Determine the (X, Y) coordinate at the center of the cell enclosing the given text.  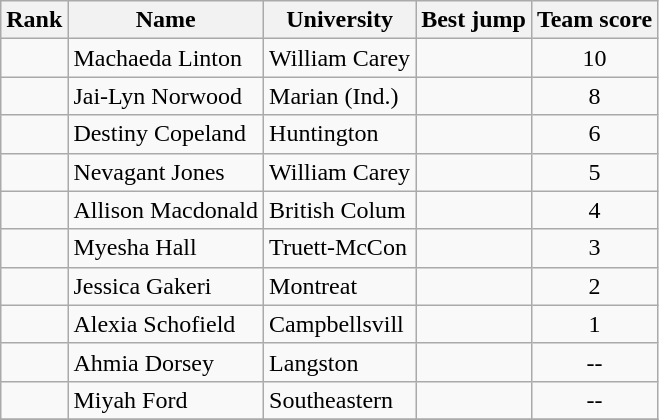
Rank (34, 20)
4 (594, 210)
Marian (Ind.) (340, 96)
Machaeda Linton (166, 58)
1 (594, 324)
10 (594, 58)
6 (594, 134)
8 (594, 96)
Truett-McCon (340, 248)
Montreat (340, 286)
Langston (340, 362)
Team score (594, 20)
Destiny Copeland (166, 134)
Nevagant Jones (166, 172)
3 (594, 248)
2 (594, 286)
5 (594, 172)
Allison Macdonald (166, 210)
Myesha Hall (166, 248)
Ahmia Dorsey (166, 362)
Alexia Schofield (166, 324)
Name (166, 20)
Huntington (340, 134)
Jessica Gakeri (166, 286)
British Colum (340, 210)
Best jump (474, 20)
Miyah Ford (166, 400)
Campbellsvill (340, 324)
Jai-Lyn Norwood (166, 96)
University (340, 20)
Southeastern (340, 400)
